Pinpoint the cell where the given text exists, returning its (x, y) midpoint coordinate. 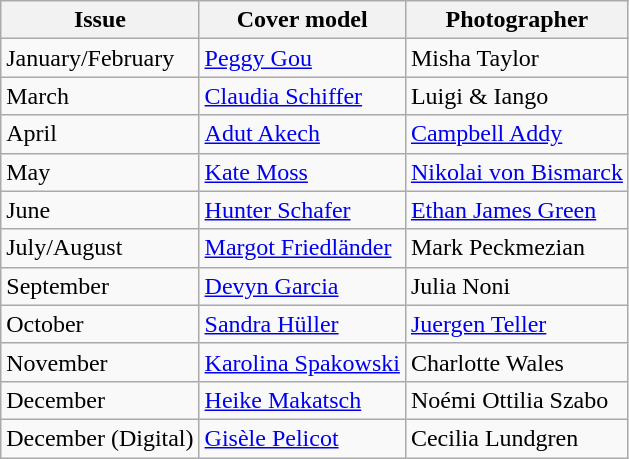
Campbell Addy (516, 134)
June (100, 210)
Cover model (302, 20)
Noémi Ottilia Szabo (516, 400)
Adut Akech (302, 134)
May (100, 172)
Kate Moss (302, 172)
September (100, 286)
Julia Noni (516, 286)
April (100, 134)
Ethan James Green (516, 210)
Photographer (516, 20)
December (Digital) (100, 438)
Charlotte Wales (516, 362)
December (100, 400)
Issue (100, 20)
Hunter Schafer (302, 210)
Gisèle Pelicot (302, 438)
Luigi & Iango (516, 96)
Devyn Garcia (302, 286)
March (100, 96)
Heike Makatsch (302, 400)
Claudia Schiffer (302, 96)
Karolina Spakowski (302, 362)
Margot Friedländer (302, 248)
Nikolai von Bismarck (516, 172)
Peggy Gou (302, 58)
Misha Taylor (516, 58)
Sandra Hüller (302, 324)
Mark Peckmezian (516, 248)
July/August (100, 248)
January/February (100, 58)
Juergen Teller (516, 324)
Cecilia Lundgren (516, 438)
November (100, 362)
October (100, 324)
